Output the [X, Y] coordinate of the center of the cell containing the given text.  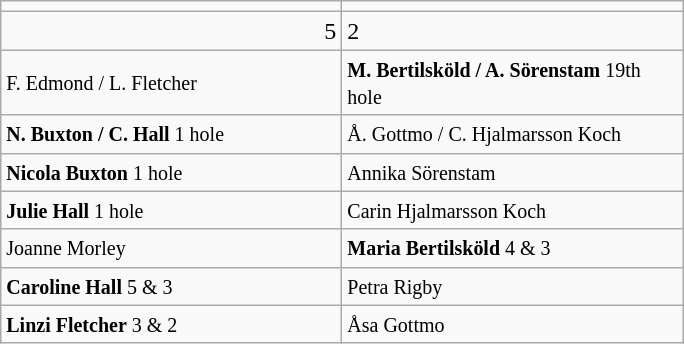
Annika Sörenstam [512, 172]
5 [172, 31]
Julie Hall 1 hole [172, 210]
M. Bertilsköld / A. Sörenstam 19th hole [512, 82]
Carin Hjalmarsson Koch [512, 210]
Åsa Gottmo [512, 324]
Nicola Buxton 1 hole [172, 172]
Caroline Hall 5 & 3 [172, 286]
Å. Gottmo / C. Hjalmarsson Koch [512, 134]
Linzi Fletcher 3 & 2 [172, 324]
Petra Rigby [512, 286]
Joanne Morley [172, 248]
N. Buxton / C. Hall 1 hole [172, 134]
2 [512, 31]
F. Edmond / L. Fletcher [172, 82]
Maria Bertilsköld 4 & 3 [512, 248]
